Locate the cell with the specified text and output its [x, y] center coordinate. 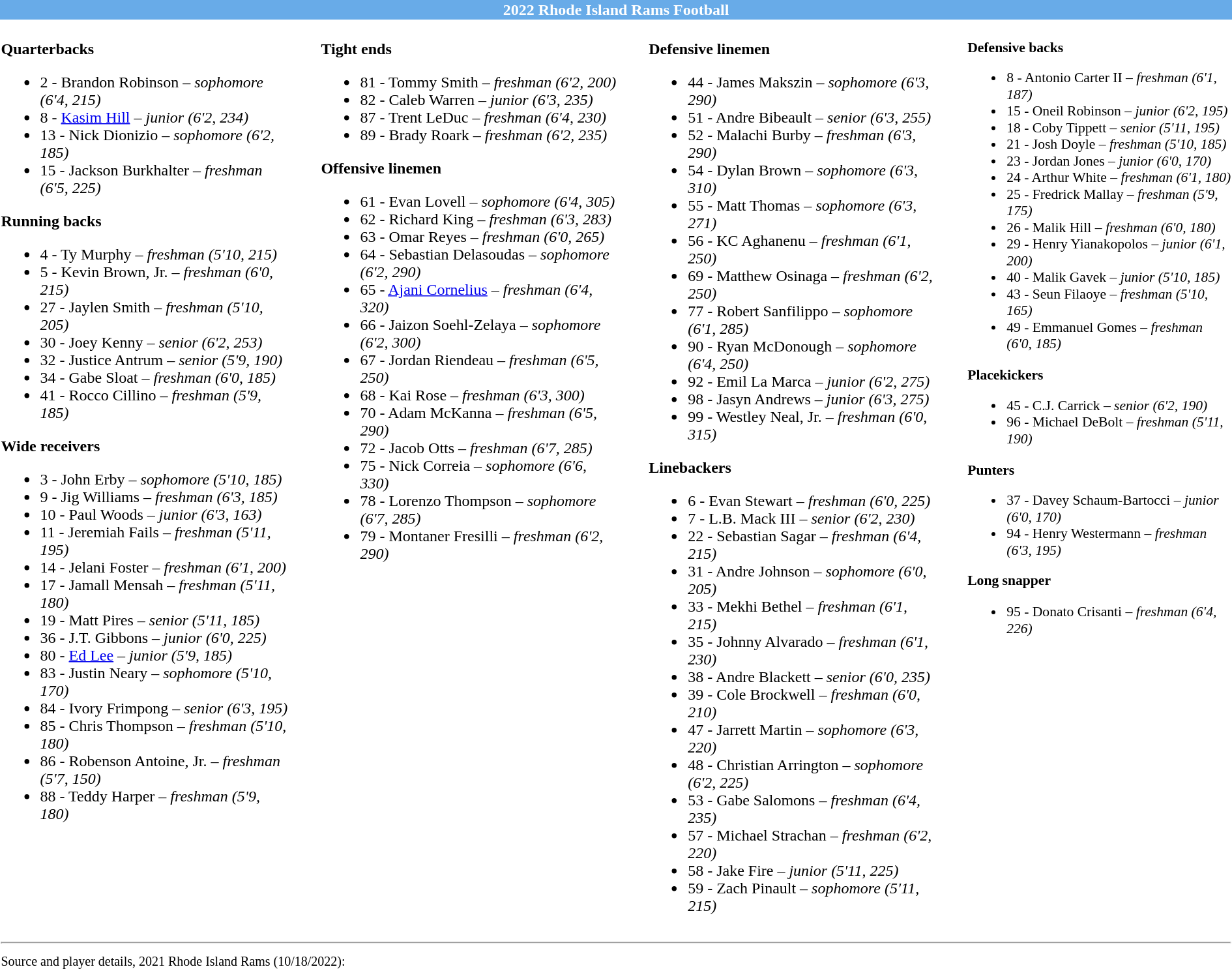
2022 Rhode Island Rams Football [616, 10]
